Search for the cell housing the specified text and yield its [x, y] center coordinate. 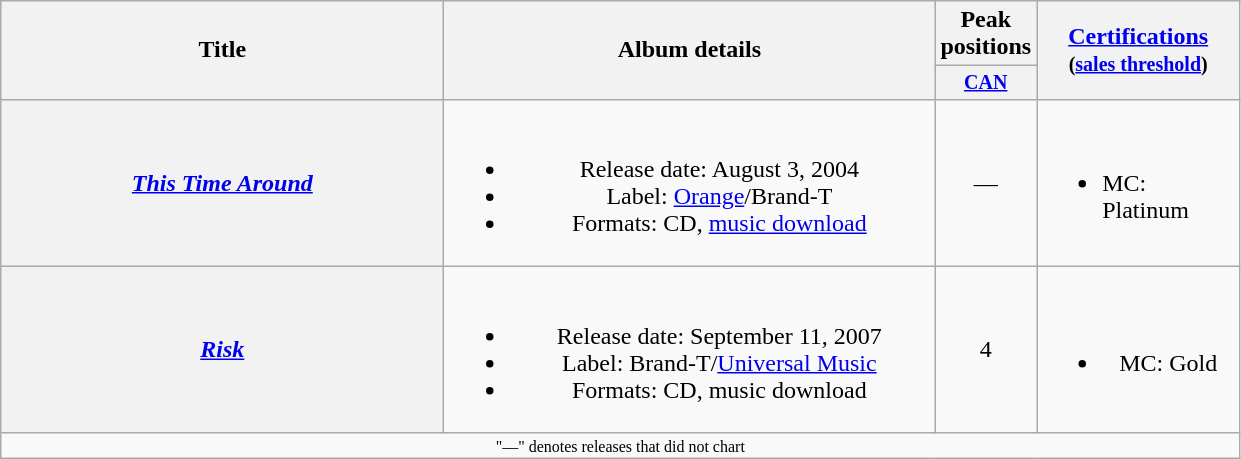
Album details [690, 50]
Peak positions [986, 34]
Release date: August 3, 2004Label: Orange/Brand-TFormats: CD, music download [690, 182]
4 [986, 350]
This Time Around [222, 182]
Risk [222, 350]
MC: Platinum [1138, 182]
CAN [986, 82]
"—" denotes releases that did not chart [620, 445]
Title [222, 50]
MC: Gold [1138, 350]
— [986, 182]
Certifications(sales threshold) [1138, 50]
Release date: September 11, 2007Label: Brand-T/Universal MusicFormats: CD, music download [690, 350]
